Pinpoint the cell where the given text exists, returning its [x, y] midpoint coordinate. 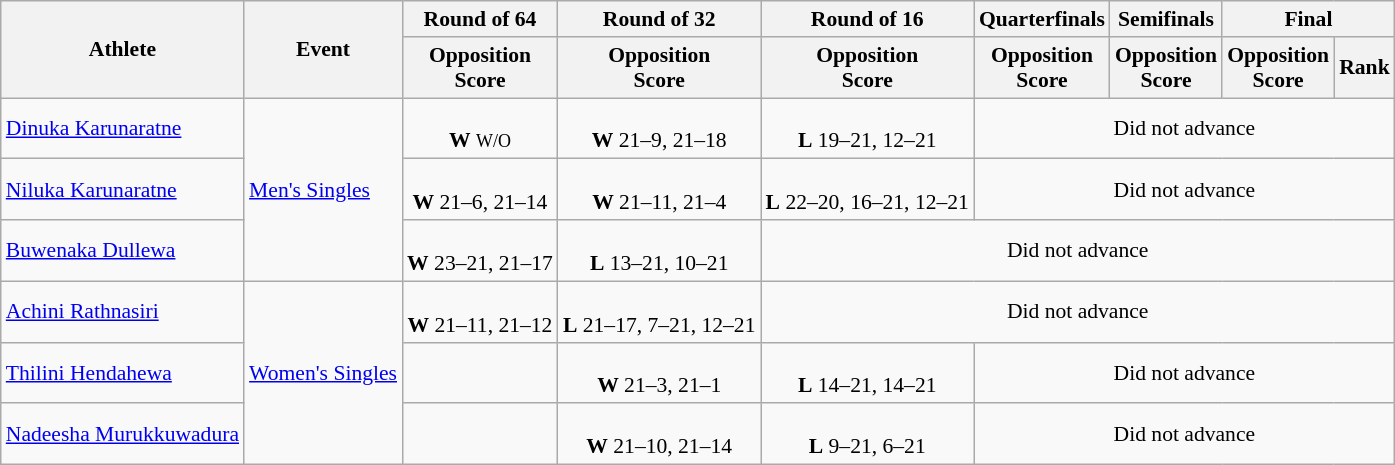
Round of 32 [660, 19]
Buwenaka Dullewa [122, 250]
W 21–9, 21–18 [660, 128]
W 21–10, 21–14 [660, 434]
W W/O [480, 128]
Semifinals [1166, 19]
L 13–21, 10–21 [660, 250]
Event [323, 50]
Men's Singles [323, 190]
Thilini Hendahewa [122, 372]
Niluka Karunaratne [122, 190]
Round of 64 [480, 19]
W 21–11, 21–12 [480, 312]
Women's Singles [323, 372]
Nadeesha Murukkuwadura [122, 434]
Quarterfinals [1042, 19]
W 21–11, 21–4 [660, 190]
L 19–21, 12–21 [868, 128]
Rank [1364, 68]
W 21–6, 21–14 [480, 190]
Athlete [122, 50]
L 22–20, 16–21, 12–21 [868, 190]
W 23–21, 21–17 [480, 250]
Achini Rathnasiri [122, 312]
Round of 16 [868, 19]
L 9–21, 6–21 [868, 434]
Dinuka Karunaratne [122, 128]
W 21–3, 21–1 [660, 372]
L 14–21, 14–21 [868, 372]
Final [1308, 19]
L 21–17, 7–21, 12–21 [660, 312]
